Find where the given text appears and provide that cell's center as (X, Y) coordinate. 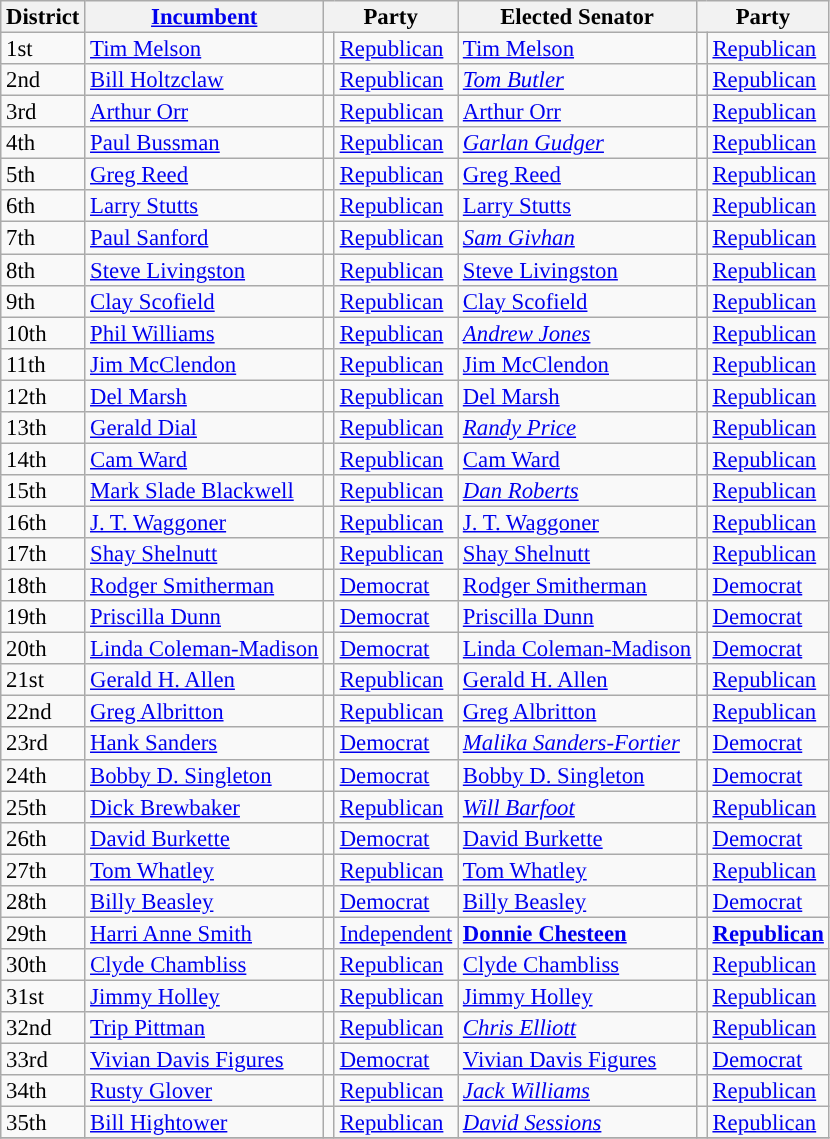
7th (43, 238)
19th (43, 617)
Tom Butler (578, 80)
Harri Anne Smith (204, 933)
Elected Senator (578, 17)
32nd (43, 1028)
Andrew Jones (578, 333)
Gerald Dial (204, 428)
27th (43, 870)
2nd (43, 80)
Chris Elliott (578, 1028)
Dan Roberts (578, 491)
6th (43, 206)
3rd (43, 112)
30th (43, 965)
28th (43, 902)
Malika Sanders-Fortier (578, 744)
25th (43, 807)
Donnie Chesteen (578, 933)
8th (43, 270)
24th (43, 775)
Incumbent (204, 17)
Randy Price (578, 428)
22nd (43, 712)
35th (43, 1123)
4th (43, 143)
11th (43, 364)
14th (43, 459)
Mark Slade Blackwell (204, 491)
13th (43, 428)
David Sessions (578, 1123)
33rd (43, 1060)
5th (43, 175)
10th (43, 333)
Independent (396, 933)
23rd (43, 744)
Bill Holtzclaw (204, 80)
31st (43, 996)
Jack Williams (578, 1091)
Paul Sanford (204, 238)
Trip Pittman (204, 1028)
18th (43, 586)
20th (43, 649)
15th (43, 491)
Sam Givhan (578, 238)
Garlan Gudger (578, 143)
34th (43, 1091)
Hank Sanders (204, 744)
Rusty Glover (204, 1091)
29th (43, 933)
17th (43, 554)
9th (43, 301)
Will Barfoot (578, 807)
District (43, 17)
21st (43, 680)
Dick Brewbaker (204, 807)
Phil Williams (204, 333)
1st (43, 49)
Paul Bussman (204, 143)
Bill Hightower (204, 1123)
12th (43, 396)
26th (43, 838)
16th (43, 522)
